Extract the (X, Y) coordinate from the center of the cell holding the provided text.  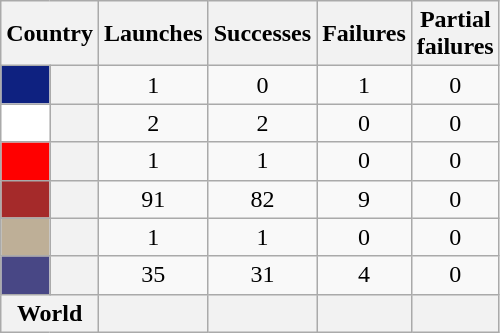
Country (50, 34)
35 (153, 275)
4 (364, 275)
82 (262, 199)
31 (262, 275)
World (50, 313)
Successes (262, 34)
Failures (364, 34)
Partial failures (455, 34)
Launches (153, 34)
91 (153, 199)
9 (364, 199)
